Identify which cell holds the provided text, then report its [x, y] central coordinate. 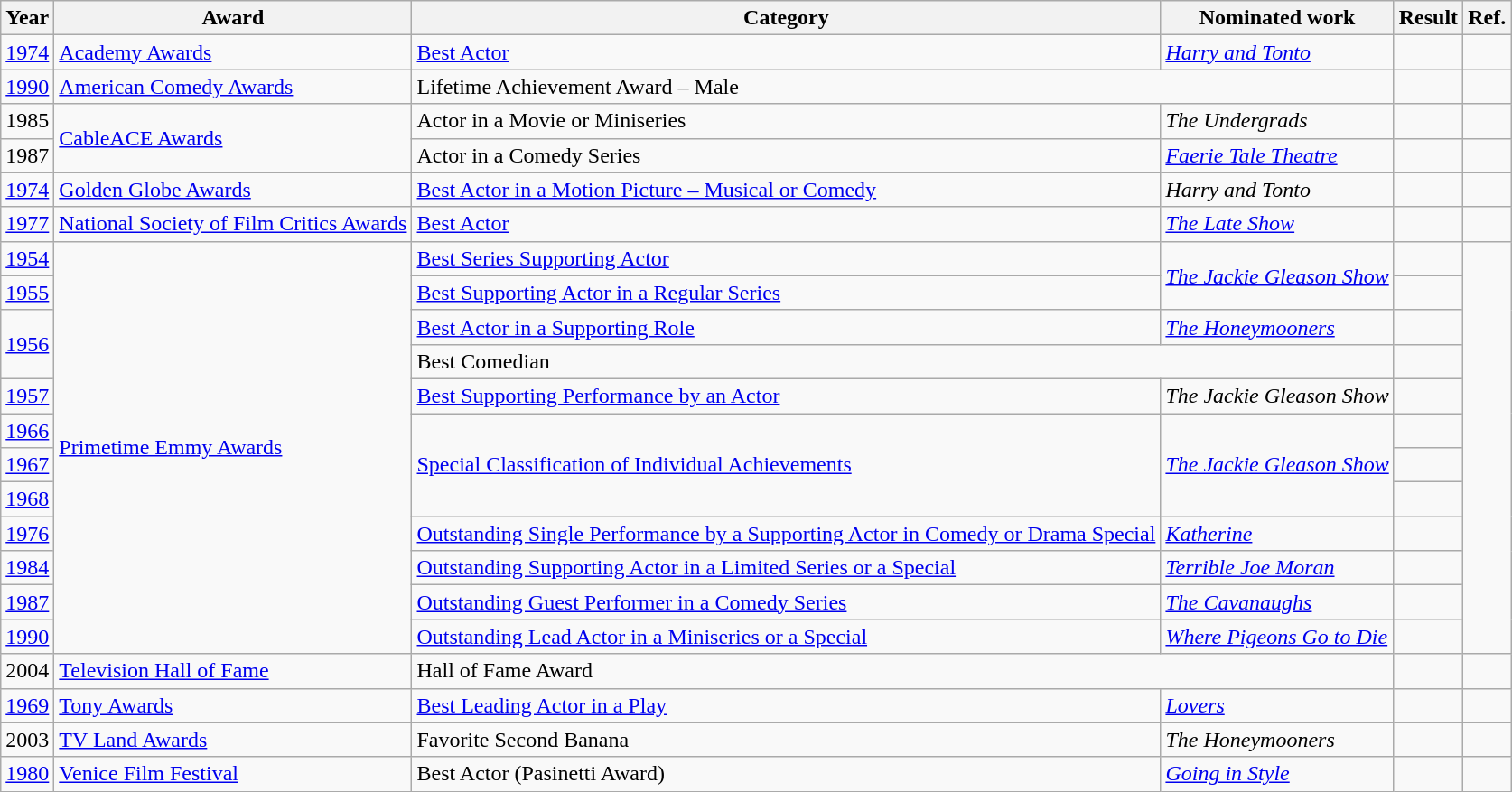
1968 [27, 499]
Category [786, 18]
Lifetime Achievement Award – Male [903, 87]
Special Classification of Individual Achievements [786, 465]
Outstanding Single Performance by a Supporting Actor in Comedy or Drama Special [786, 534]
Hall of Fame Award [903, 671]
1969 [27, 705]
Television Hall of Fame [233, 671]
Academy Awards [233, 52]
Actor in a Movie or Miniseries [786, 121]
1966 [27, 431]
1955 [27, 293]
1976 [27, 534]
Ref. [1487, 18]
Going in Style [1277, 774]
Primetime Emmy Awards [233, 448]
1957 [27, 396]
Favorite Second Banana [786, 740]
Outstanding Lead Actor in a Miniseries or a Special [786, 637]
Outstanding Supporting Actor in a Limited Series or a Special [786, 568]
Venice Film Festival [233, 774]
Nominated work [1277, 18]
National Society of Film Critics Awards [233, 224]
Outstanding Guest Performer in a Comedy Series [786, 602]
Best Leading Actor in a Play [786, 705]
2004 [27, 671]
Actor in a Comedy Series [786, 155]
Lovers [1277, 705]
Year [27, 18]
American Comedy Awards [233, 87]
Where Pigeons Go to Die [1277, 637]
Best Comedian [903, 361]
Best Series Supporting Actor [786, 258]
Katherine [1277, 534]
Best Supporting Performance by an Actor [786, 396]
Tony Awards [233, 705]
Award [233, 18]
1954 [27, 258]
Golden Globe Awards [233, 190]
CableACE Awards [233, 138]
Best Actor in a Supporting Role [786, 327]
1985 [27, 121]
Best Actor in a Motion Picture – Musical or Comedy [786, 190]
The Late Show [1277, 224]
Best Supporting Actor in a Regular Series [786, 293]
Terrible Joe Moran [1277, 568]
1977 [27, 224]
1984 [27, 568]
1967 [27, 465]
TV Land Awards [233, 740]
The Undergrads [1277, 121]
1980 [27, 774]
The Cavanaughs [1277, 602]
2003 [27, 740]
Best Actor (Pasinetti Award) [786, 774]
Result [1428, 18]
Faerie Tale Theatre [1277, 155]
1956 [27, 344]
